Capture the cell that displays the provided text and extract its [X, Y] central coordinate. 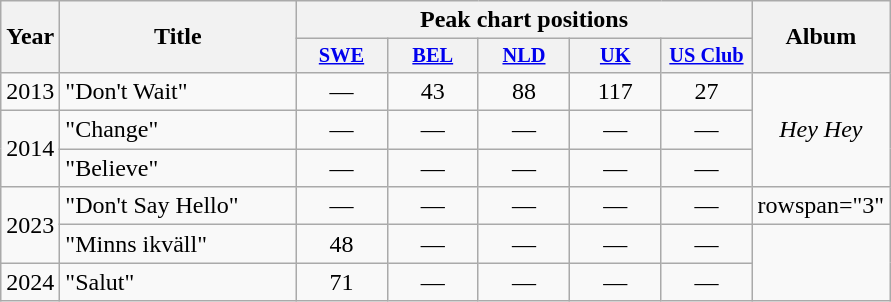
27 [706, 91]
Hey Hey [821, 129]
BEL [432, 56]
UK [616, 56]
48 [342, 244]
Year [30, 37]
"Salut" [178, 282]
43 [432, 91]
NLD [524, 56]
71 [342, 282]
SWE [342, 56]
88 [524, 91]
"Don't Say Hello" [178, 206]
2014 [30, 149]
"Don't Wait" [178, 91]
"Minns ikväll" [178, 244]
Title [178, 37]
2024 [30, 282]
Peak chart positions [524, 20]
117 [616, 91]
"Believe" [178, 168]
2013 [30, 91]
US Club [706, 56]
2023 [30, 225]
rowspan="3" [821, 206]
Album [821, 37]
"Change" [178, 130]
